Return (x, y) of the center of cell containing provided text 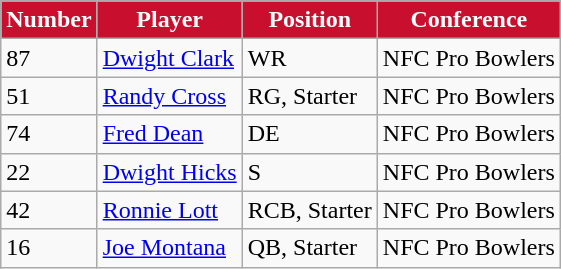
Dwight Clark (170, 58)
WR (310, 58)
S (310, 172)
Randy Cross (170, 96)
RG, Starter (310, 96)
Number (49, 20)
87 (49, 58)
RCB, Starter (310, 210)
74 (49, 134)
DE (310, 134)
Conference (468, 20)
Player (170, 20)
Dwight Hicks (170, 172)
Fred Dean (170, 134)
51 (49, 96)
Joe Montana (170, 248)
42 (49, 210)
Ronnie Lott (170, 210)
Position (310, 20)
22 (49, 172)
16 (49, 248)
QB, Starter (310, 248)
